Extract the [x, y] coordinate from the center of the cell holding the provided text.  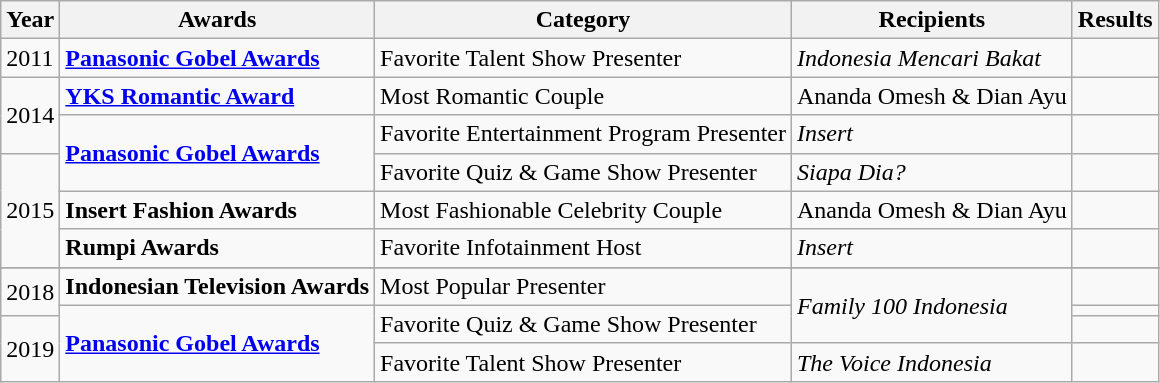
2014 [30, 115]
Awards [218, 20]
Favorite Infotainment Host [584, 248]
Insert Fashion Awards [218, 210]
Favorite Entertainment Program Presenter [584, 134]
YKS Romantic Award [218, 96]
Year [30, 20]
2011 [30, 58]
Rumpi Awards [218, 248]
The Voice Indonesia [932, 362]
Results [1115, 20]
2019 [30, 348]
2018 [30, 292]
Indonesian Television Awards [218, 286]
Most Romantic Couple [584, 96]
Most Popular Presenter [584, 286]
Recipients [932, 20]
2015 [30, 210]
Indonesia Mencari Bakat [932, 58]
Family 100 Indonesia [932, 305]
Category [584, 20]
Siapa Dia? [932, 172]
Most Fashionable Celebrity Couple [584, 210]
